For the text-containing cell, return its midpoint in [X, Y] coordinate format. 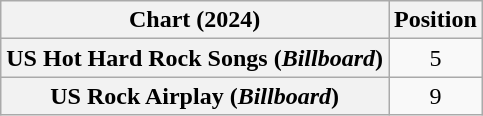
9 [436, 96]
Position [436, 20]
Chart (2024) [195, 20]
US Rock Airplay (Billboard) [195, 96]
US Hot Hard Rock Songs (Billboard) [195, 58]
5 [436, 58]
